Search for the cell housing the specified text and yield its [x, y] center coordinate. 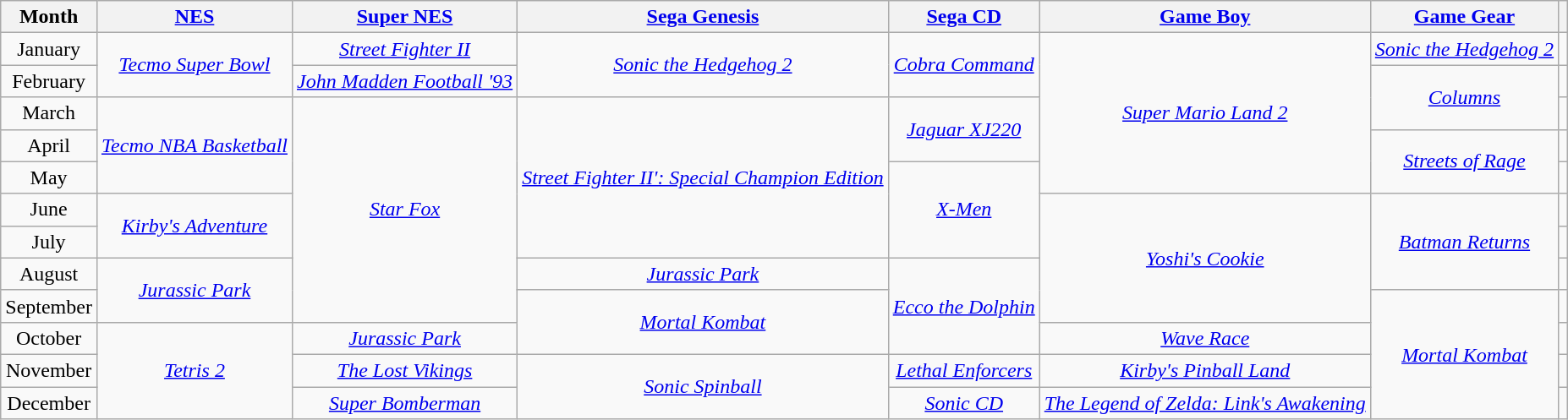
Tecmo Super Bowl [195, 65]
Tecmo NBA Basketball [195, 145]
December [49, 403]
NES [195, 17]
Game Boy [1204, 17]
Kirby's Adventure [195, 226]
Star Fox [404, 210]
Street Fighter II [404, 49]
May [49, 177]
Columns [1464, 97]
June [49, 210]
Super Bomberman [404, 403]
April [49, 145]
March [49, 113]
September [49, 306]
Sega Genesis [704, 17]
Super Mario Land 2 [1204, 113]
August [49, 274]
Streets of Rage [1464, 161]
Lethal Enforcers [964, 370]
Kirby's Pinball Land [1204, 370]
Super NES [404, 17]
Sega CD [964, 17]
Sonic Spinball [704, 386]
John Madden Football '93 [404, 81]
Batman Returns [1464, 242]
Sonic CD [964, 403]
October [49, 338]
Tetris 2 [195, 370]
January [49, 49]
July [49, 242]
X-Men [964, 210]
Street Fighter II': Special Champion Edition [704, 177]
Jaguar XJ220 [964, 129]
November [49, 370]
Month [49, 17]
Yoshi's Cookie [1204, 258]
Game Gear [1464, 17]
Cobra Command [964, 65]
Wave Race [1204, 338]
The Lost Vikings [404, 370]
The Legend of Zelda: Link's Awakening [1204, 403]
Ecco the Dolphin [964, 306]
February [49, 81]
